Provide the (X, Y) coordinate of the cell's center where the given text is located.  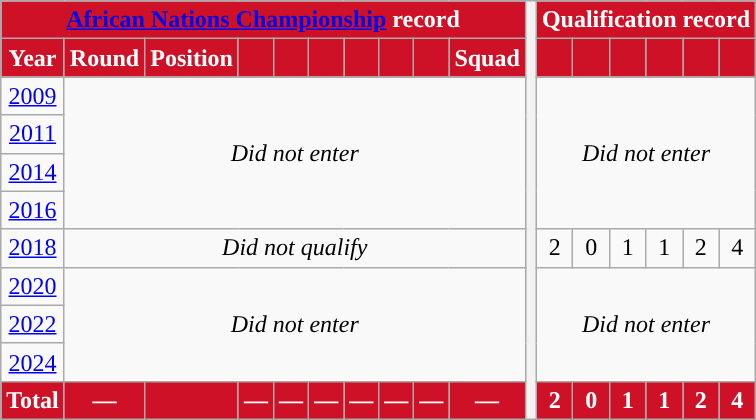
Year (33, 58)
African Nations Championship record (264, 20)
Squad (487, 58)
2009 (33, 96)
2011 (33, 134)
2020 (33, 286)
2018 (33, 248)
Qualification record (646, 20)
Total (33, 400)
2024 (33, 362)
2016 (33, 210)
2022 (33, 324)
Did not qualify (294, 248)
2014 (33, 172)
Round (104, 58)
Position (192, 58)
